Find where the given text appears and provide that cell's center as (X, Y) coordinate. 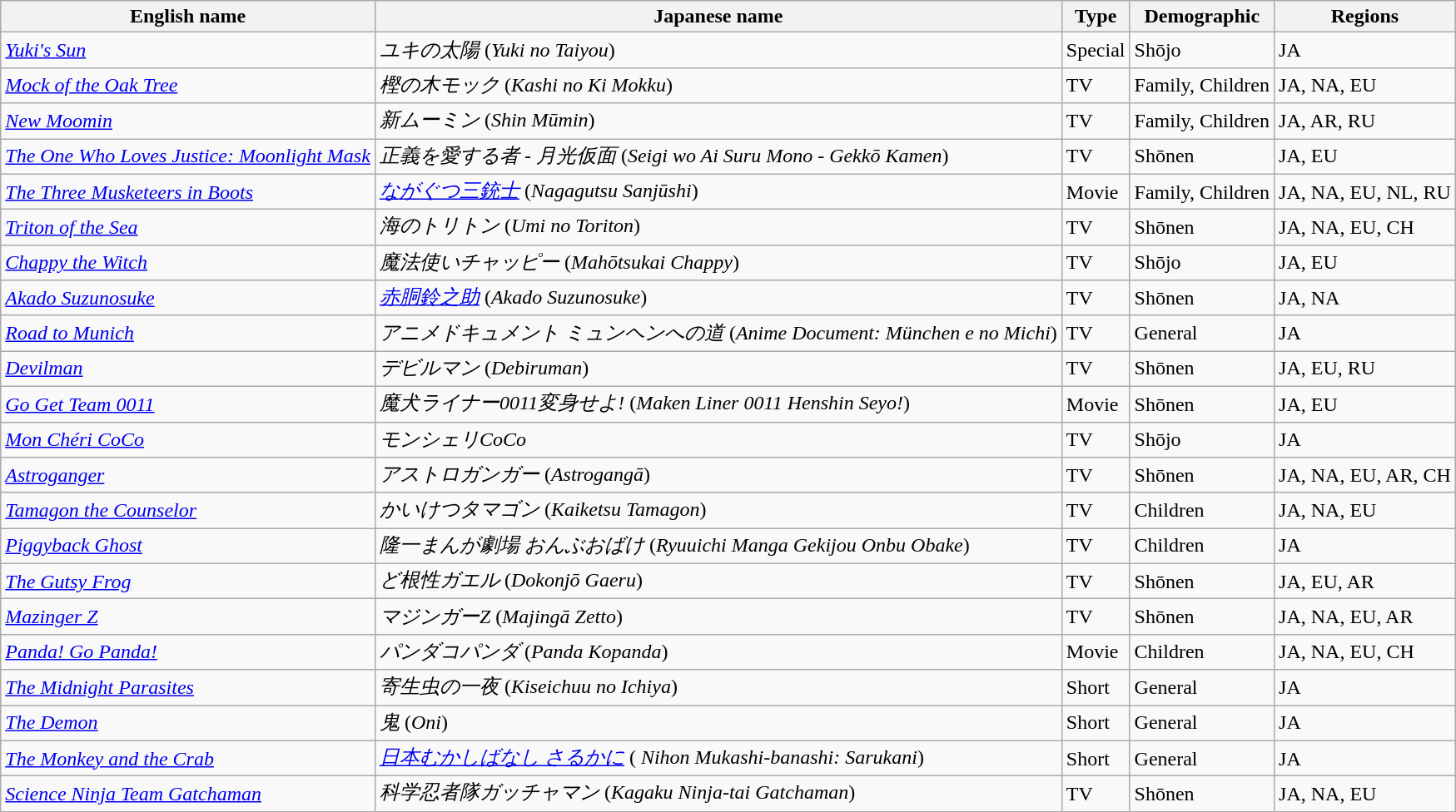
鬼 (Oni) (718, 724)
ながぐつ三銃士 (Nagagutsu Sanjūshi) (718, 191)
科学忍者隊ガッチャマン (Kagaku Ninja-tai Gatchaman) (718, 794)
日本むかしばなし さるかに ( Nihon Mukashi-banashi: Sarukani) (718, 759)
English name (188, 17)
海のトリトン (Umi no Toriton) (718, 228)
寄生虫の一夜 (Kiseichuu no Ichiya) (718, 687)
新ムーミン (Shin Mūmin) (718, 121)
JA, AR, RU (1365, 121)
モンシェリCoCo (718, 439)
魔犬ライナー0011変身せよ! (Maken Liner 0011 Henshin Seyo!) (718, 404)
JA, EU, RU (1365, 369)
The Gutsy Frog (188, 581)
The One Who Loves Justice: Moonlight Mask (188, 156)
Akado Suzunosuke (188, 298)
アニメドキュメント ミュンヘンへの道 (Anime Document: München e no Michi) (718, 333)
JA, NA (1365, 298)
Chappy the Witch (188, 263)
Piggyback Ghost (188, 546)
JA, NA, EU, AR, CH (1365, 476)
ど根性ガエル (Dokonjō Gaeru) (718, 581)
JA, NA, EU, AR (1365, 617)
Tamagon the Counselor (188, 511)
かいけつタマゴン (Kaiketsu Tamagon) (718, 511)
The Three Musketeers in Boots (188, 191)
赤胴鈴之助 (Akado Suzunosuke) (718, 298)
Demographic (1202, 17)
Panda! Go Panda! (188, 652)
樫の木モック (Kashi no Ki Mokku) (718, 85)
Go Get Team 0011 (188, 404)
Science Ninja Team Gatchaman (188, 794)
New Moomin (188, 121)
Devilman (188, 369)
Astroganger (188, 476)
Yuki's Sun (188, 50)
Mazinger Z (188, 617)
The Midnight Parasites (188, 687)
Type (1096, 17)
JA, NA, EU, NL, RU (1365, 191)
パンダコパンダ (Panda Kopanda) (718, 652)
Regions (1365, 17)
Mock of the Oak Tree (188, 85)
ユキの太陽 (Yuki no Taiyou) (718, 50)
デビルマン (Debiruman) (718, 369)
The Monkey and the Crab (188, 759)
Special (1096, 50)
Road to Munich (188, 333)
隆一まんが劇場 おんぶおばけ (Ryuuichi Manga Gekijou Onbu Obake) (718, 546)
Triton of the Sea (188, 228)
Mon Chéri CoCo (188, 439)
Japanese name (718, 17)
JA, EU, AR (1365, 581)
マジンガーZ (Majingā Zetto) (718, 617)
魔法使いチャッピー (Mahōtsukai Chappy) (718, 263)
The Demon (188, 724)
正義を愛する者 - 月光仮面 (Seigi wo Ai Suru Mono - Gekkō Kamen) (718, 156)
アストロガンガー (Astrogangā) (718, 476)
